Return [X, Y] of the center of cell containing provided text 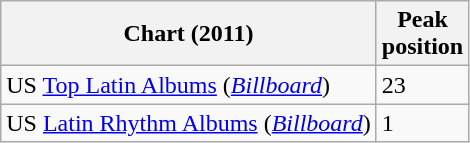
US Top Latin Albums (Billboard) [189, 85]
US Latin Rhythm Albums (Billboard) [189, 123]
Peakposition [422, 34]
23 [422, 85]
Chart (2011) [189, 34]
1 [422, 123]
